Scan for the cell matching the given text and deliver its (X, Y) coordinate at center. 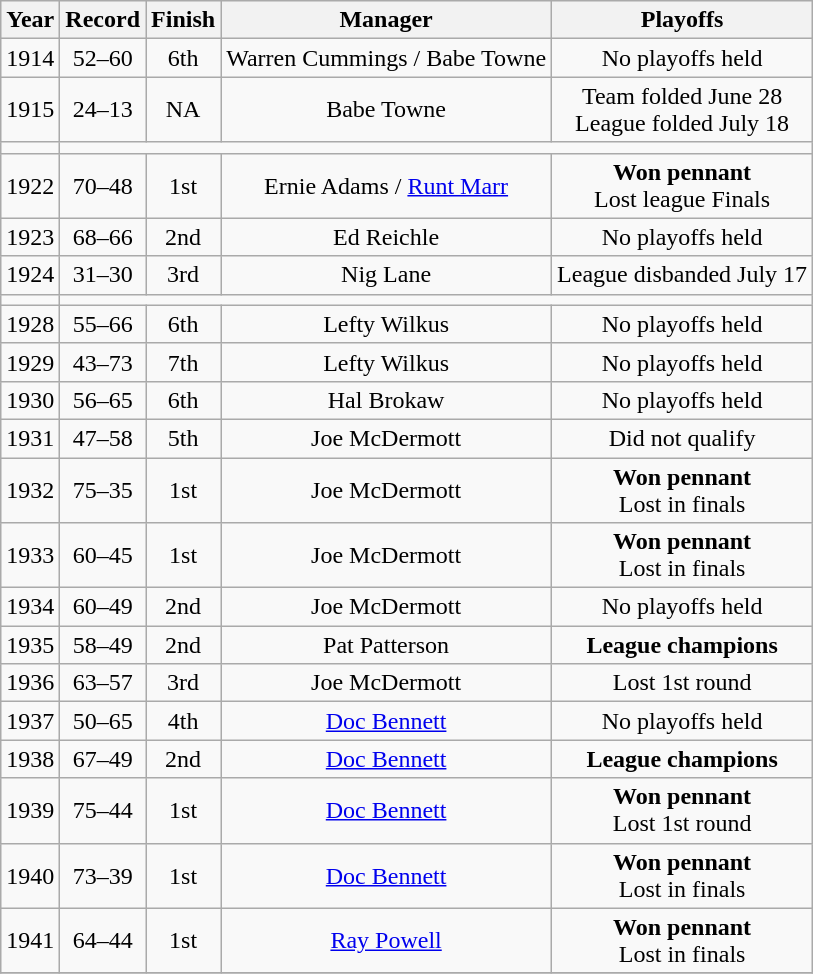
70–48 (103, 186)
50–65 (103, 721)
73–39 (103, 876)
1940 (30, 876)
56–65 (103, 400)
1928 (30, 324)
1938 (30, 759)
Year (30, 20)
68–66 (103, 237)
NA (184, 110)
1934 (30, 607)
31–30 (103, 275)
7th (184, 362)
Finish (184, 20)
43–73 (103, 362)
1933 (30, 556)
58–49 (103, 645)
1922 (30, 186)
1936 (30, 683)
Did not qualify (682, 438)
Won pennantLost 1st round (682, 810)
1924 (30, 275)
4th (184, 721)
75–35 (103, 490)
64–44 (103, 940)
1932 (30, 490)
Nig Lane (386, 275)
Record (103, 20)
Warren Cummings / Babe Towne (386, 58)
1939 (30, 810)
1929 (30, 362)
Ernie Adams / Runt Marr (386, 186)
1915 (30, 110)
Hal Brokaw (386, 400)
5th (184, 438)
1937 (30, 721)
55–66 (103, 324)
Won pennantLost league Finals (682, 186)
67–49 (103, 759)
Manager (386, 20)
League disbanded July 17 (682, 275)
47–58 (103, 438)
Playoffs (682, 20)
60–45 (103, 556)
Team folded June 28League folded July 18 (682, 110)
Ed Reichle (386, 237)
63–57 (103, 683)
Pat Patterson (386, 645)
1941 (30, 940)
1931 (30, 438)
75–44 (103, 810)
52–60 (103, 58)
Lost 1st round (682, 683)
1930 (30, 400)
24–13 (103, 110)
Babe Towne (386, 110)
1923 (30, 237)
1935 (30, 645)
1914 (30, 58)
60–49 (103, 607)
Ray Powell (386, 940)
